Capture the cell that displays the provided text and extract its (X, Y) central coordinate. 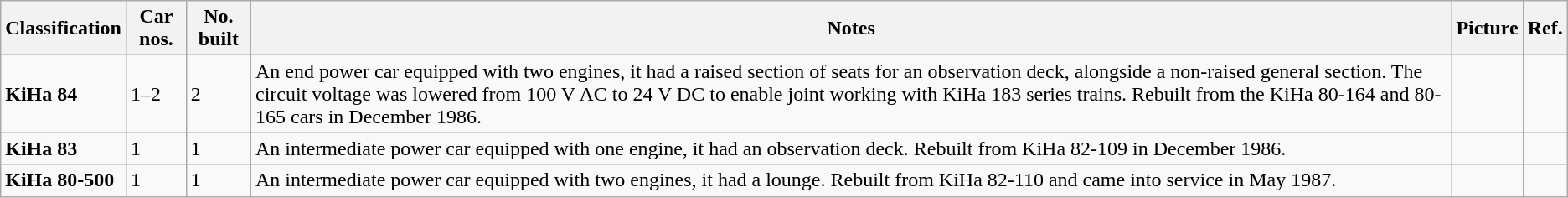
Car nos. (156, 29)
KiHa 84 (64, 94)
Ref. (1545, 29)
Classification (64, 29)
1–2 (156, 94)
KiHa 80-500 (64, 180)
KiHa 83 (64, 148)
No. built (218, 29)
2 (218, 94)
Picture (1488, 29)
Notes (851, 29)
An intermediate power car equipped with two engines, it had a lounge. Rebuilt from KiHa 82-110 and came into service in May 1987. (851, 180)
An intermediate power car equipped with one engine, it had an observation deck. Rebuilt from KiHa 82-109 in December 1986. (851, 148)
